Search for the cell housing the specified text and yield its (X, Y) center coordinate. 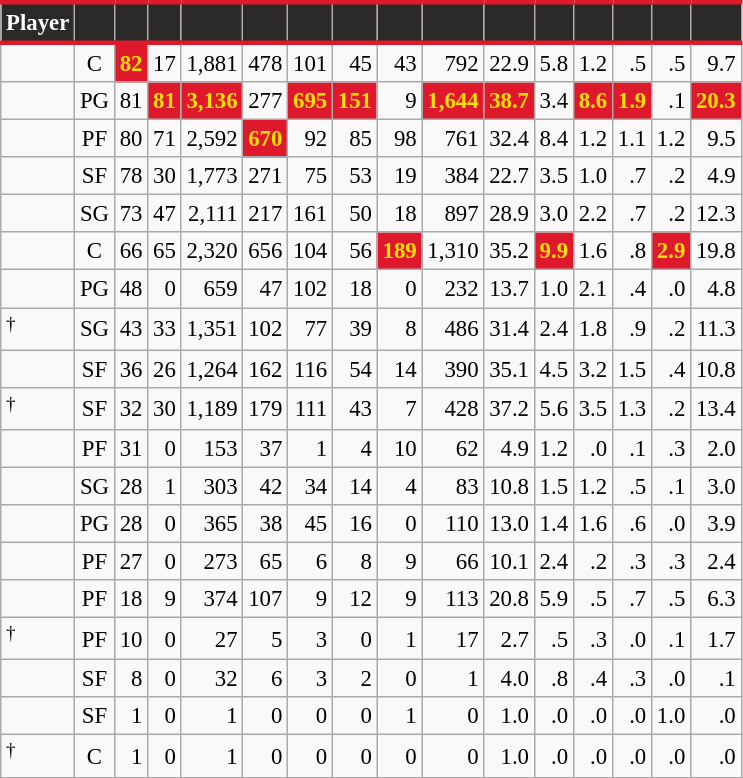
1,264 (212, 369)
161 (310, 214)
2.9 (672, 251)
5.6 (554, 408)
12.3 (716, 214)
2.0 (716, 449)
37.2 (509, 408)
35.2 (509, 251)
111 (310, 408)
390 (453, 369)
2,320 (212, 251)
1.1 (632, 139)
33 (164, 329)
5.8 (554, 62)
1,644 (453, 101)
.9 (632, 329)
656 (266, 251)
9.5 (716, 139)
83 (453, 486)
8.6 (592, 101)
1.8 (592, 329)
1.7 (716, 639)
303 (212, 486)
365 (212, 524)
98 (400, 139)
179 (266, 408)
82 (130, 62)
75 (310, 176)
428 (453, 408)
50 (354, 214)
9.7 (716, 62)
116 (310, 369)
273 (212, 561)
670 (266, 139)
28.9 (509, 214)
12 (354, 599)
22.7 (509, 176)
3.9 (716, 524)
2,592 (212, 139)
3,136 (212, 101)
695 (310, 101)
486 (453, 329)
3.2 (592, 369)
113 (453, 599)
19 (400, 176)
1,351 (212, 329)
217 (266, 214)
92 (310, 139)
31.4 (509, 329)
39 (354, 329)
1,881 (212, 62)
8.4 (554, 139)
659 (212, 289)
56 (354, 251)
374 (212, 599)
62 (453, 449)
4.8 (716, 289)
38 (266, 524)
189 (400, 251)
151 (354, 101)
4.0 (509, 679)
11.3 (716, 329)
2,111 (212, 214)
107 (266, 599)
48 (130, 289)
9.9 (554, 251)
85 (354, 139)
32.4 (509, 139)
1,773 (212, 176)
22.9 (509, 62)
104 (310, 251)
6.3 (716, 599)
2.7 (509, 639)
5.9 (554, 599)
2.2 (592, 214)
71 (164, 139)
792 (453, 62)
35.1 (509, 369)
153 (212, 449)
53 (354, 176)
78 (130, 176)
38.7 (509, 101)
478 (266, 62)
2.1 (592, 289)
13.7 (509, 289)
10.1 (509, 561)
1,189 (212, 408)
271 (266, 176)
42 (266, 486)
80 (130, 139)
16 (354, 524)
232 (453, 289)
384 (453, 176)
77 (310, 329)
13.0 (509, 524)
26 (164, 369)
.6 (632, 524)
1,310 (453, 251)
54 (354, 369)
1.3 (632, 408)
13.4 (716, 408)
20.3 (716, 101)
3.4 (554, 101)
1.9 (632, 101)
897 (453, 214)
34 (310, 486)
761 (453, 139)
73 (130, 214)
Player (38, 22)
4.5 (554, 369)
1.4 (554, 524)
2 (354, 679)
110 (453, 524)
36 (130, 369)
277 (266, 101)
101 (310, 62)
5 (266, 639)
31 (130, 449)
19.8 (716, 251)
162 (266, 369)
37 (266, 449)
20.8 (509, 599)
7 (400, 408)
